Scan for the cell matching the given text and deliver its (x, y) coordinate at center. 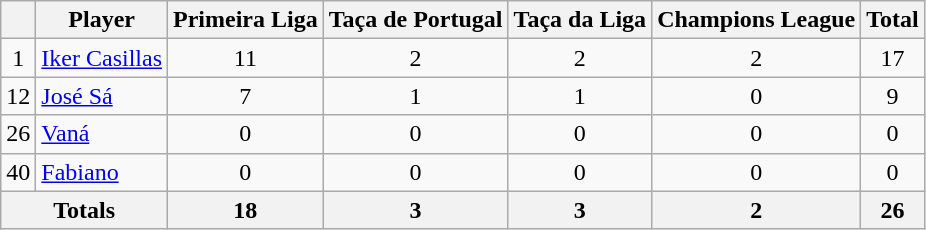
Primeira Liga (246, 20)
9 (893, 96)
José Sá (102, 96)
Taça da Liga (580, 20)
Player (102, 20)
Totals (84, 210)
Total (893, 20)
Taça de Portugal (416, 20)
18 (246, 210)
11 (246, 58)
Vaná (102, 134)
7 (246, 96)
Fabiano (102, 172)
Iker Casillas (102, 58)
40 (18, 172)
Champions League (756, 20)
17 (893, 58)
12 (18, 96)
